Output the [X, Y] coordinate of the center of the cell containing the given text.  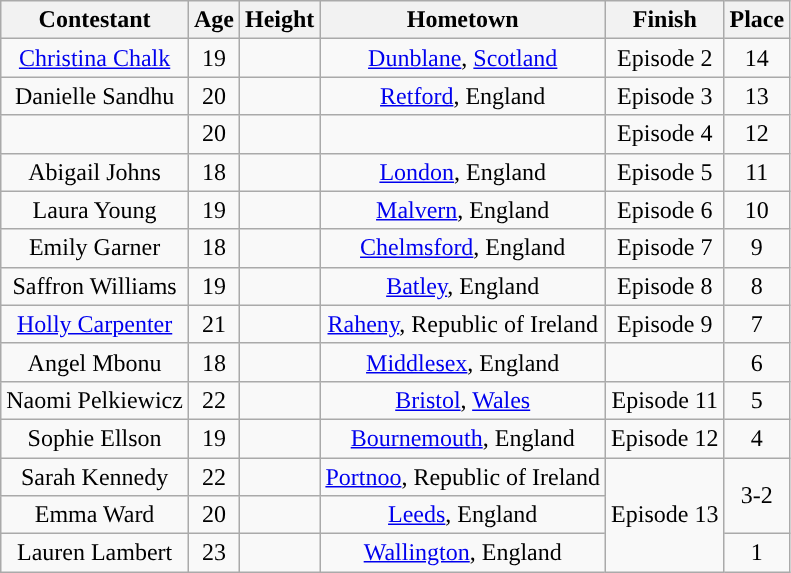
9 [757, 248]
21 [214, 324]
Episode 13 [665, 515]
Episode 8 [665, 286]
Danielle Sandhu [95, 96]
13 [757, 96]
Contestant [95, 20]
Bristol, Wales [463, 400]
Episode 9 [665, 324]
Dunblane, Scotland [463, 58]
Height [279, 20]
Lauren Lambert [95, 553]
Portnoo, Republic of Ireland [463, 477]
Episode 5 [665, 172]
Middlesex, England [463, 362]
Age [214, 20]
Episode 11 [665, 400]
7 [757, 324]
1 [757, 553]
Bournemouth, England [463, 438]
Batley, England [463, 286]
12 [757, 134]
5 [757, 400]
Laura Young [95, 210]
Angel Mbonu [95, 362]
Episode 12 [665, 438]
Saffron Williams [95, 286]
Retford, England [463, 96]
London, England [463, 172]
10 [757, 210]
Emily Garner [95, 248]
Naomi Pelkiewicz [95, 400]
Sophie Ellson [95, 438]
8 [757, 286]
14 [757, 58]
Episode 3 [665, 96]
3-2 [757, 496]
Episode 6 [665, 210]
Wallington, England [463, 553]
Episode 2 [665, 58]
Finish [665, 20]
Leeds, England [463, 515]
4 [757, 438]
Sarah Kennedy [95, 477]
Abigail Johns [95, 172]
Place [757, 20]
Chelmsford, England [463, 248]
23 [214, 553]
Raheny, Republic of Ireland [463, 324]
6 [757, 362]
Malvern, England [463, 210]
Episode 7 [665, 248]
Holly Carpenter [95, 324]
Episode 4 [665, 134]
Hometown [463, 20]
Emma Ward [95, 515]
Christina Chalk [95, 58]
11 [757, 172]
